Capture the cell that displays the provided text and extract its [x, y] central coordinate. 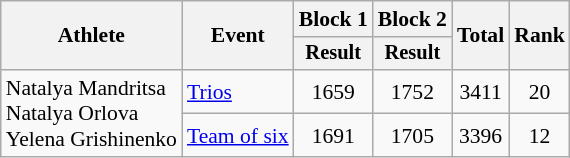
1705 [412, 136]
12 [540, 136]
3396 [480, 136]
3411 [480, 92]
Total [480, 36]
1691 [334, 136]
Athlete [92, 36]
Team of six [238, 136]
20 [540, 92]
Natalya MandritsaNatalya OrlovaYelena Grishinenko [92, 114]
Rank [540, 36]
Block 1 [334, 19]
1752 [412, 92]
Trios [238, 92]
Block 2 [412, 19]
Event [238, 36]
1659 [334, 92]
